Capture the cell that displays the provided text and extract its (X, Y) central coordinate. 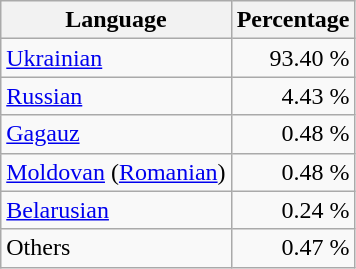
Percentage (293, 20)
Gagauz (116, 134)
0.24 % (293, 210)
Language (116, 20)
Belarusian (116, 210)
93.40 % (293, 58)
Russian (116, 96)
Moldovan (Romanian) (116, 172)
Others (116, 248)
Ukrainian (116, 58)
4.43 % (293, 96)
0.47 % (293, 248)
